Find where the given text appears and provide that cell's center as [X, Y] coordinate. 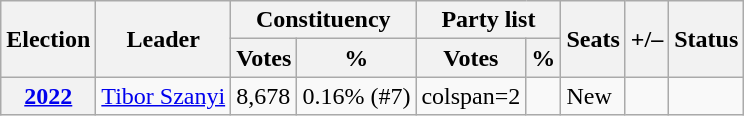
Leader [164, 39]
Party list [488, 20]
New [593, 96]
Status [706, 39]
0.16% (#7) [356, 96]
Election [48, 39]
Tibor Szanyi [164, 96]
+/– [646, 39]
colspan=2 [471, 96]
8,678 [264, 96]
Constituency [324, 20]
2022 [48, 96]
Seats [593, 39]
